For the text-containing cell, return its midpoint in (X, Y) coordinate format. 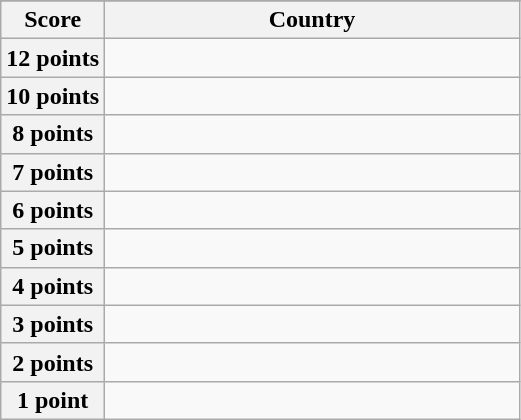
8 points (53, 134)
1 point (53, 400)
Score (53, 20)
3 points (53, 324)
7 points (53, 172)
5 points (53, 248)
4 points (53, 286)
Country (312, 20)
12 points (53, 58)
6 points (53, 210)
2 points (53, 362)
10 points (53, 96)
